Capture the cell that displays the provided text and extract its (x, y) central coordinate. 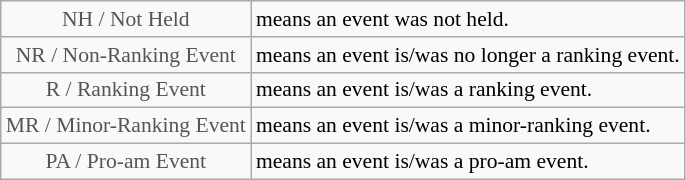
PA / Pro-am Event (126, 162)
R / Ranking Event (126, 90)
means an event is/was no longer a ranking event. (468, 55)
means an event is/was a ranking event. (468, 90)
means an event is/was a pro-am event. (468, 162)
NH / Not Held (126, 19)
means an event is/was a minor-ranking event. (468, 126)
means an event was not held. (468, 19)
NR / Non-Ranking Event (126, 55)
MR / Minor-Ranking Event (126, 126)
